For the text-containing cell, return its midpoint in [X, Y] coordinate format. 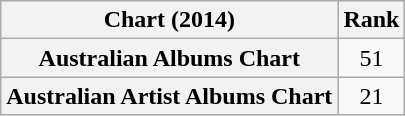
Chart (2014) [170, 20]
21 [372, 96]
51 [372, 58]
Rank [372, 20]
Australian Artist Albums Chart [170, 96]
Australian Albums Chart [170, 58]
